Search for the cell housing the specified text and yield its (X, Y) center coordinate. 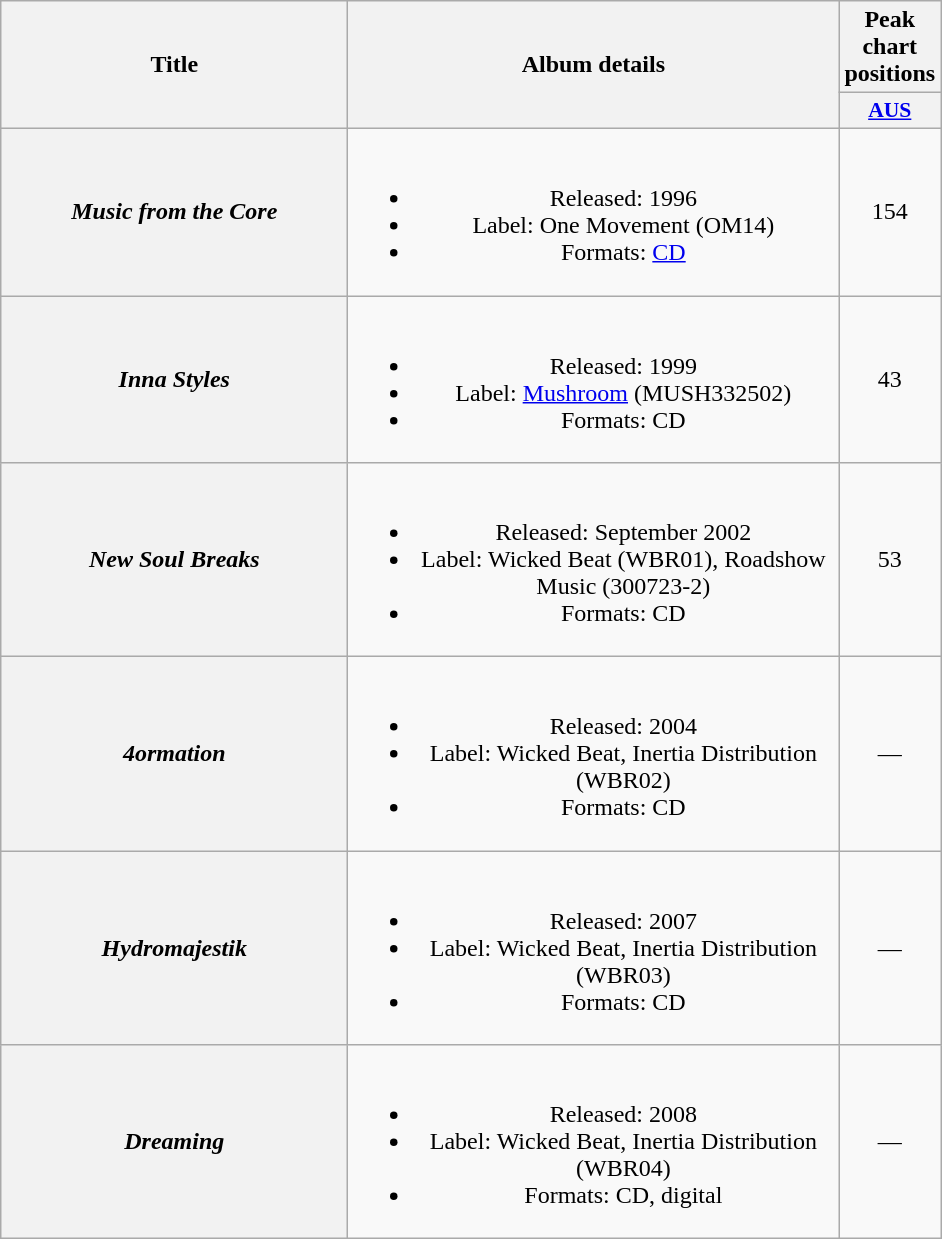
Album details (594, 65)
Released: September 2002Label: Wicked Beat (WBR01), Roadshow Music (300723-2)Formats: CD (594, 560)
Hydromajestik (174, 948)
Released: 1996Label: One Movement (OM14)Formats: CD (594, 212)
154 (890, 212)
Peak chart positions (890, 47)
Inna Styles (174, 380)
43 (890, 380)
Music from the Core (174, 212)
AUS (890, 111)
New Soul Breaks (174, 560)
Released: 2004Label: Wicked Beat, Inertia Distribution (WBR02)Formats: CD (594, 754)
Dreaming (174, 1142)
Title (174, 65)
Released: 1999Label: Mushroom (MUSH332502)Formats: CD (594, 380)
Released: 2008Label: Wicked Beat, Inertia Distribution (WBR04)Formats: CD, digital (594, 1142)
Released: 2007Label: Wicked Beat, Inertia Distribution (WBR03)Formats: CD (594, 948)
53 (890, 560)
4ormation (174, 754)
